Capture the cell that displays the provided text and extract its (X, Y) central coordinate. 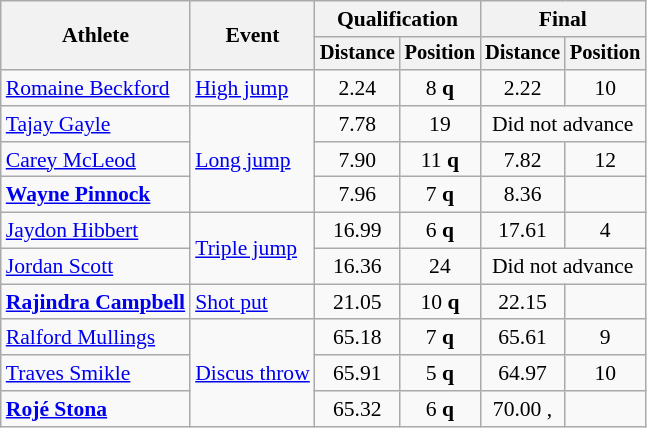
Event (252, 36)
2.22 (522, 88)
2.24 (358, 88)
19 (440, 124)
7.90 (358, 160)
9 (605, 338)
Romaine Beckford (96, 88)
5 q (440, 373)
16.36 (358, 267)
7.96 (358, 195)
Final (562, 19)
70.00 , (522, 409)
Rojé Stona (96, 409)
65.32 (358, 409)
Jordan Scott (96, 267)
Tajay Gayle (96, 124)
Wayne Pinnock (96, 195)
Long jump (252, 160)
11 q (440, 160)
7.82 (522, 160)
Carey McLeod (96, 160)
Qualification (398, 19)
24 (440, 267)
Traves Smikle (96, 373)
8 q (440, 88)
4 (605, 231)
7.78 (358, 124)
12 (605, 160)
10 q (440, 302)
16.99 (358, 231)
22.15 (522, 302)
Athlete (96, 36)
Rajindra Campbell (96, 302)
65.18 (358, 338)
8.36 (522, 195)
64.97 (522, 373)
21.05 (358, 302)
17.61 (522, 231)
65.91 (358, 373)
Discus throw (252, 374)
Shot put (252, 302)
High jump (252, 88)
Jaydon Hibbert (96, 231)
Triple jump (252, 248)
65.61 (522, 338)
Ralford Mullings (96, 338)
